Pinpoint the cell where the given text exists, returning its [X, Y] midpoint coordinate. 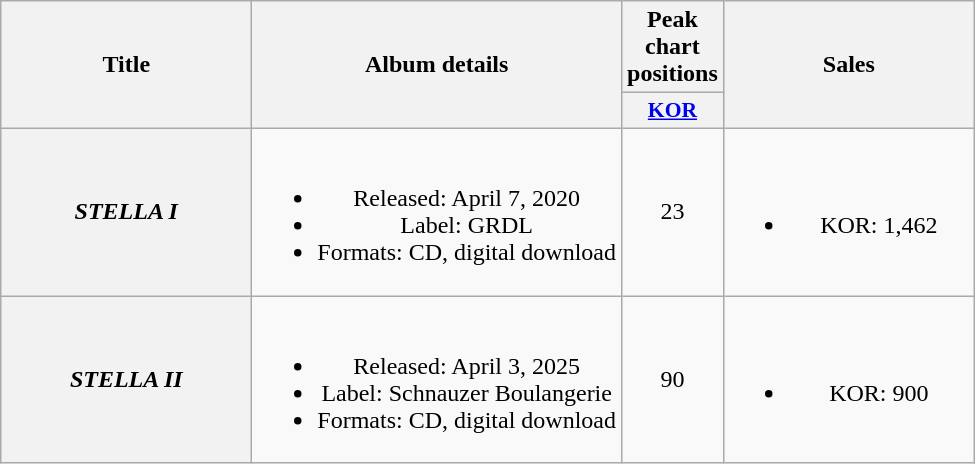
Sales [848, 65]
23 [673, 212]
KOR [673, 111]
Peak chart positions [673, 47]
KOR: 900 [848, 380]
STELLA II [126, 380]
KOR: 1,462 [848, 212]
Title [126, 65]
90 [673, 380]
Released: April 3, 2025Label: Schnauzer BoulangerieFormats: CD, digital download [437, 380]
Released: April 7, 2020Label: GRDLFormats: CD, digital download [437, 212]
Album details [437, 65]
STELLA I [126, 212]
